Extract the (x, y) coordinate from the center of the cell holding the provided text.  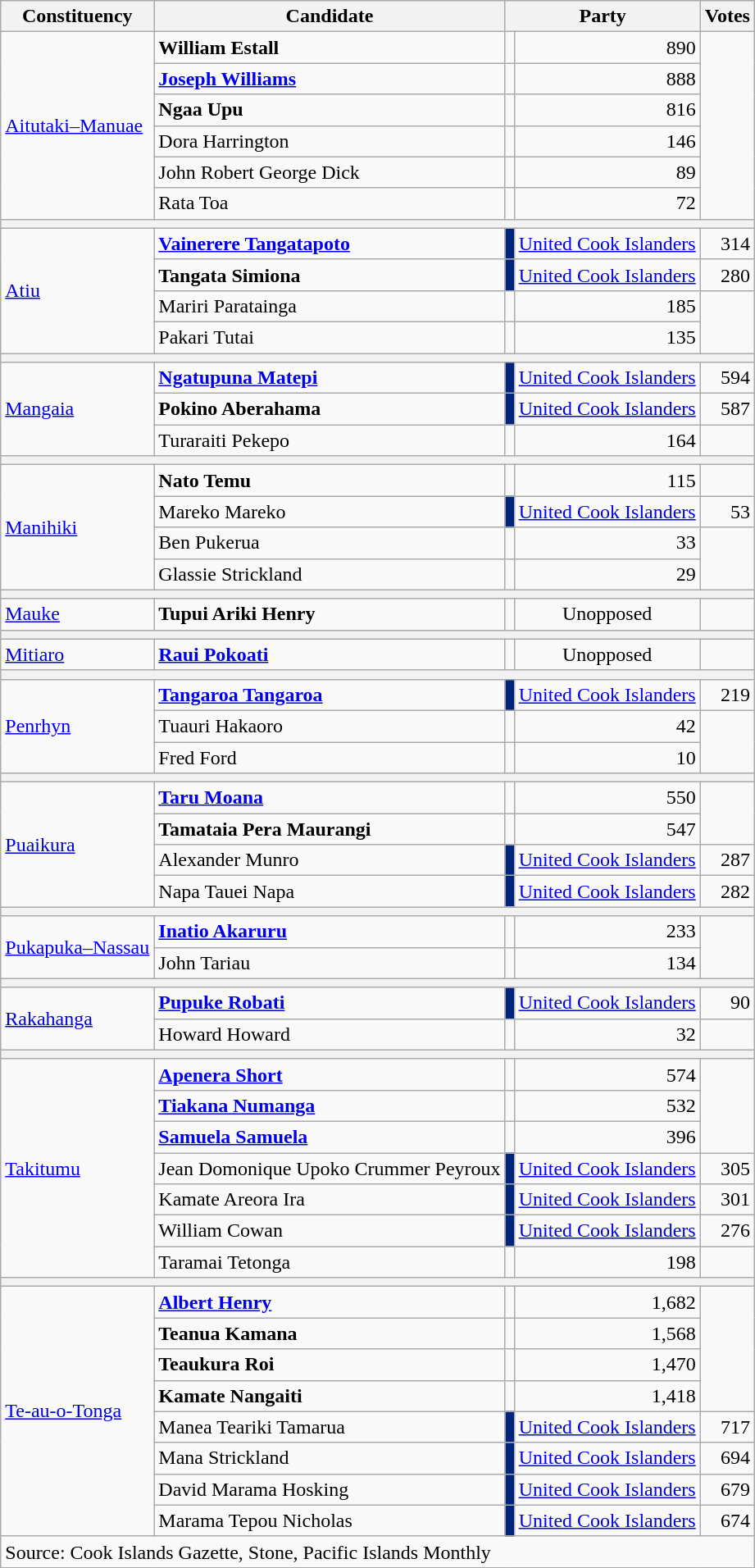
Constituency (77, 16)
Howard Howard (330, 1034)
Pukapuka–Nassau (77, 947)
305 (727, 1169)
Inatio Akaruru (330, 932)
David Marama Hosking (330, 1489)
Raui Pokoati (330, 654)
Tuauri Hakaoro (330, 726)
53 (727, 512)
185 (607, 306)
90 (727, 1003)
Marama Tepou Nicholas (330, 1520)
Ngatupuna Matepi (330, 378)
1,568 (607, 1333)
816 (607, 110)
135 (607, 337)
1,470 (607, 1365)
550 (607, 798)
Manea Teariki Tamarua (330, 1427)
33 (607, 543)
42 (607, 726)
Alexander Munro (330, 860)
Vainerere Tangatapoto (330, 244)
396 (607, 1137)
Teaukura Roi (330, 1365)
Te-au-o-Tonga (77, 1411)
Party (603, 16)
1,682 (607, 1302)
Mareko Mareko (330, 512)
89 (607, 172)
276 (727, 1231)
Aitutaki–Manuae (77, 125)
Apenera Short (330, 1074)
Ngaa Upu (330, 110)
219 (727, 695)
Kamate Nangaiti (330, 1396)
Mana Strickland (330, 1458)
Mariri Paratainga (330, 306)
Fred Ford (330, 757)
Turaraiti Pekepo (330, 440)
280 (727, 275)
John Robert George Dick (330, 172)
164 (607, 440)
Dora Harrington (330, 141)
Rata Toa (330, 203)
Ben Pukerua (330, 543)
Joseph Williams (330, 79)
287 (727, 860)
Pupuke Robati (330, 1003)
134 (607, 963)
Samuela Samuela (330, 1137)
532 (607, 1105)
William Estall (330, 48)
Penrhyn (77, 726)
717 (727, 1427)
Napa Tauei Napa (330, 891)
32 (607, 1034)
Atiu (77, 290)
Candidate (330, 16)
John Tariau (330, 963)
10 (607, 757)
72 (607, 203)
Takitumu (77, 1168)
574 (607, 1074)
Glassie Strickland (330, 574)
115 (607, 481)
679 (727, 1489)
888 (607, 79)
Puaikura (77, 845)
Rakahanga (77, 1019)
Source: Cook Islands Gazette, Stone, Pacific Islands Monthly (378, 1552)
301 (727, 1200)
Mangaia (77, 409)
Tamataia Pera Maurangi (330, 829)
29 (607, 574)
Tupui Ariki Henry (330, 614)
1,418 (607, 1396)
282 (727, 891)
William Cowan (330, 1231)
Manihiki (77, 527)
314 (727, 244)
694 (727, 1458)
Tiakana Numanga (330, 1105)
Taru Moana (330, 798)
Mauke (77, 614)
Kamate Areora Ira (330, 1200)
Teanua Kamana (330, 1333)
Pokino Aberahama (330, 409)
Tangaroa Tangaroa (330, 695)
Nato Temu (330, 481)
890 (607, 48)
233 (607, 932)
Tangata Simiona (330, 275)
Votes (727, 16)
Taramai Tetonga (330, 1262)
198 (607, 1262)
Mitiaro (77, 654)
674 (727, 1520)
594 (727, 378)
587 (727, 409)
146 (607, 141)
Jean Domonique Upoko Crummer Peyroux (330, 1169)
Pakari Tutai (330, 337)
547 (607, 829)
Albert Henry (330, 1302)
